Output the (x, y) coordinate of the center of the cell containing the given text.  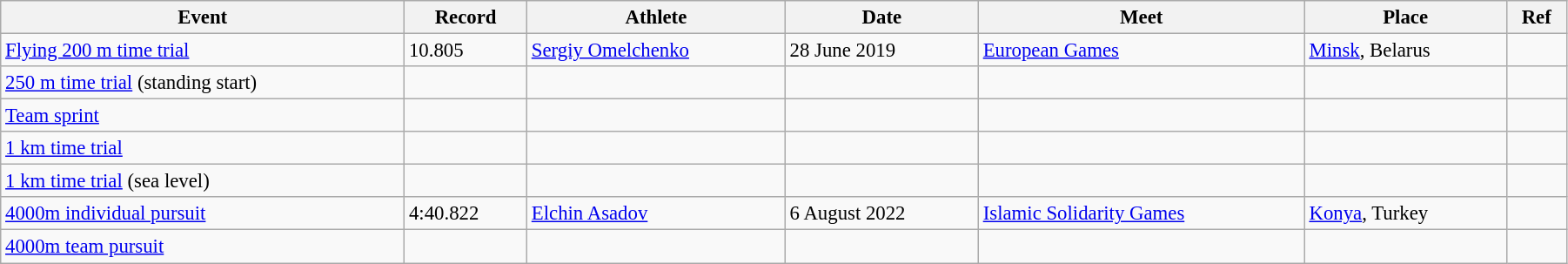
4000m team pursuit (203, 247)
Konya, Turkey (1405, 213)
Islamic Solidarity Games (1142, 213)
28 June 2019 (881, 51)
Minsk, Belarus (1405, 51)
Flying 200 m time trial (203, 51)
6 August 2022 (881, 213)
Event (203, 17)
Sergiy Omelchenko (656, 51)
10.805 (466, 51)
1 km time trial (sea level) (203, 181)
250 m time trial (standing start) (203, 83)
Team sprint (203, 116)
Date (881, 17)
Record (466, 17)
Athlete (656, 17)
1 km time trial (203, 148)
European Games (1142, 51)
Elchin Asadov (656, 213)
Ref (1537, 17)
Meet (1142, 17)
4000m individual pursuit (203, 213)
4:40.822 (466, 213)
Place (1405, 17)
